Output the [X, Y] coordinate of the center of the cell containing the given text.  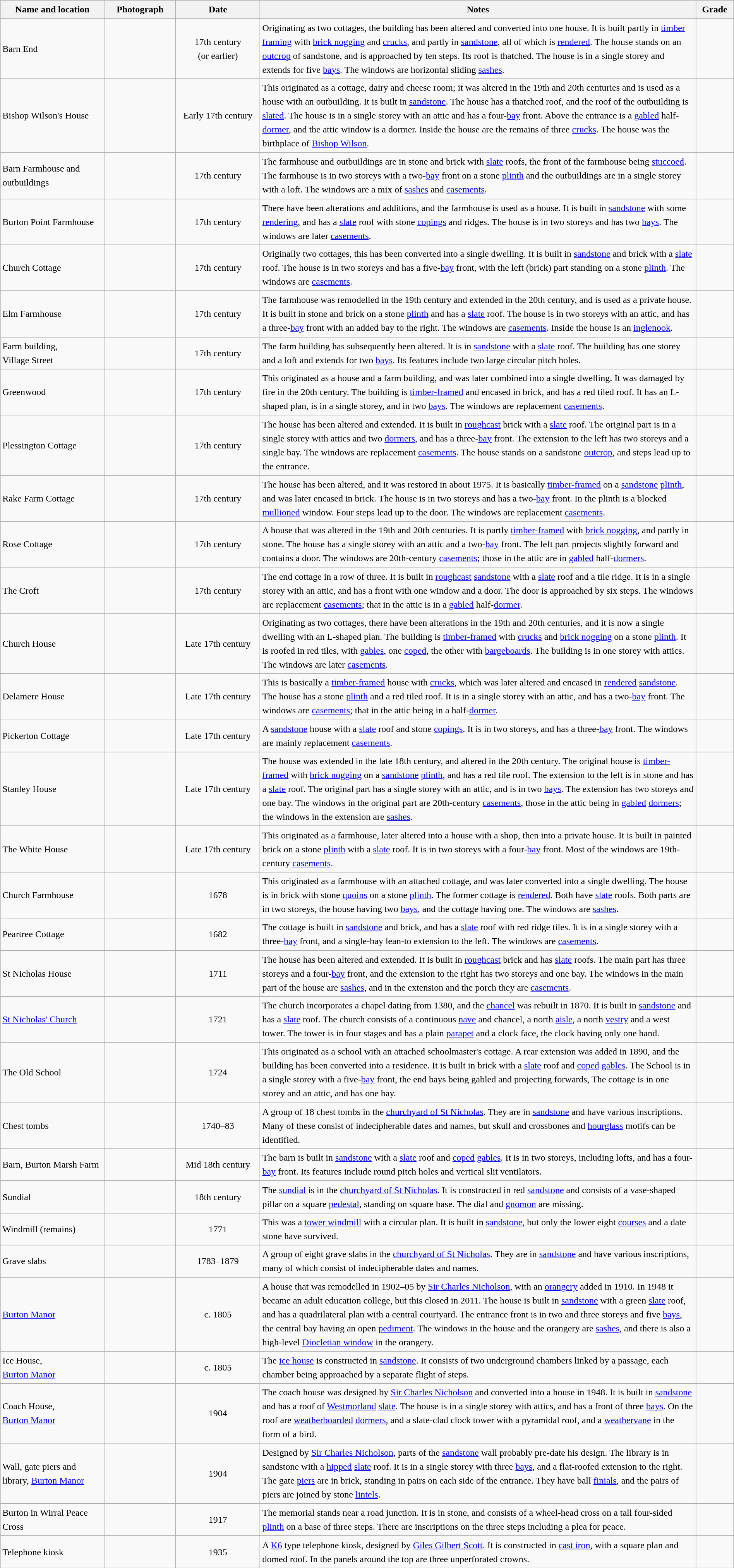
Elm Farmhouse [53, 314]
The Croft [53, 591]
A sandstone house with a slate roof and stone copings. It is in two storeys, and has a three-bay front. The windows are mainly replacement casements. [478, 736]
Church Cottage [53, 268]
St Nicholas House [53, 974]
Bishop Wilson's House [53, 115]
St Nicholas' Church [53, 1019]
1678 [218, 895]
17th century(or earlier) [218, 49]
Coach House,Burton Manor [53, 1413]
1935 [218, 1552]
1721 [218, 1019]
1917 [218, 1520]
The Old School [53, 1073]
1783–1879 [218, 1261]
Peartree Cottage [53, 934]
Wall, gate piers and library, Burton Manor [53, 1474]
18th century [218, 1197]
Mid 18th century [218, 1165]
Burton Manor [53, 1314]
Name and location [53, 9]
Barn Farmhouse and outbuildings [53, 176]
1711 [218, 974]
Grade [715, 9]
1724 [218, 1073]
Rose Cottage [53, 544]
This was a tower windmill with a circular plan. It is built in sandstone, but only the lower eight courses and a date stone have survived. [478, 1229]
1682 [218, 934]
Stanley House [53, 789]
Date [218, 9]
Farm building,Village Street [53, 353]
Sundial [53, 1197]
Pickerton Cottage [53, 736]
Windmill (remains) [53, 1229]
Chest tombs [53, 1125]
Barn, Burton Marsh Farm [53, 1165]
Barn End [53, 49]
Greenwood [53, 392]
Telephone kiosk [53, 1552]
1740–83 [218, 1125]
Notes [478, 9]
Church House [53, 644]
The White House [53, 849]
Burton Point Farmhouse [53, 222]
Plessington Cottage [53, 445]
1771 [218, 1229]
Ice House,Burton Manor [53, 1368]
Early 17th century [218, 115]
Delamere House [53, 697]
Church Farmhouse [53, 895]
Rake Farm Cottage [53, 498]
Photograph [140, 9]
Burton in Wirral Peace Cross [53, 1520]
Grave slabs [53, 1261]
